Return the [x, y] coordinate for the center point of the cell that contains the specified text.  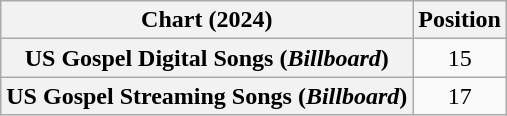
Position [460, 20]
Chart (2024) [207, 20]
17 [460, 96]
15 [460, 58]
US Gospel Digital Songs (Billboard) [207, 58]
US Gospel Streaming Songs (Billboard) [207, 96]
